Return (X, Y) of the center of cell containing provided text 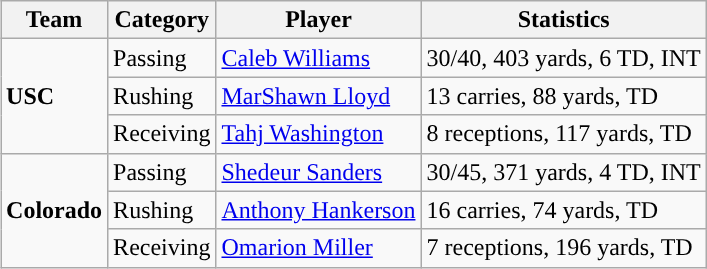
7 receptions, 196 yards, TD (564, 248)
30/45, 371 yards, 4 TD, INT (564, 172)
30/40, 403 yards, 6 TD, INT (564, 58)
8 receptions, 117 yards, TD (564, 134)
16 carries, 74 yards, TD (564, 210)
Statistics (564, 20)
Tahj Washington (318, 134)
Colorado (54, 210)
USC (54, 96)
Omarion Miller (318, 248)
Anthony Hankerson (318, 210)
Caleb Williams (318, 58)
Category (162, 20)
13 carries, 88 yards, TD (564, 96)
Team (54, 20)
MarShawn Lloyd (318, 96)
Player (318, 20)
Shedeur Sanders (318, 172)
